For the text-containing cell, return its midpoint in (x, y) coordinate format. 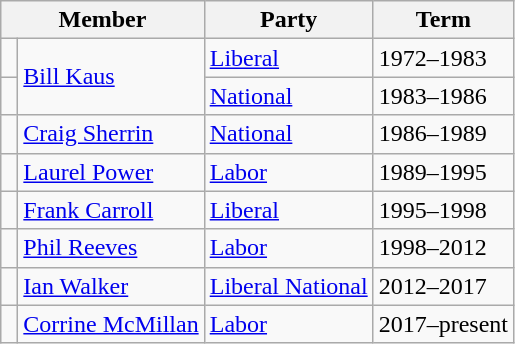
1986–1989 (443, 134)
Term (443, 20)
Phil Reeves (111, 248)
Craig Sherrin (111, 134)
1989–1995 (443, 172)
Liberal National (288, 286)
1998–2012 (443, 248)
Ian Walker (111, 286)
1983–1986 (443, 96)
1972–1983 (443, 58)
1995–1998 (443, 210)
Bill Kaus (111, 77)
Party (288, 20)
2012–2017 (443, 286)
Corrine McMillan (111, 324)
Frank Carroll (111, 210)
2017–present (443, 324)
Laurel Power (111, 172)
Member (102, 20)
